Find where the given text appears and provide that cell's center as [X, Y] coordinate. 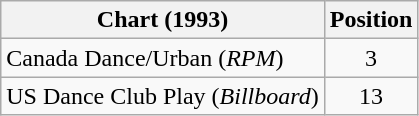
Chart (1993) [162, 20]
Canada Dance/Urban (RPM) [162, 58]
13 [371, 96]
US Dance Club Play (Billboard) [162, 96]
Position [371, 20]
3 [371, 58]
